Scan for the cell matching the given text and deliver its (X, Y) coordinate at center. 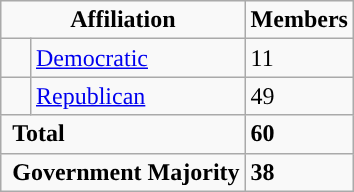
60 (299, 134)
Total (123, 134)
Democratic (138, 58)
38 (299, 172)
Affiliation (123, 20)
Members (299, 20)
Republican (138, 96)
11 (299, 58)
Government Majority (123, 172)
49 (299, 96)
